For the text-containing cell, return its midpoint in (x, y) coordinate format. 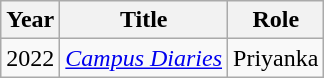
Role (276, 20)
Priyanka (276, 58)
Campus Diaries (144, 58)
Year (30, 20)
2022 (30, 58)
Title (144, 20)
